Find where the given text appears and provide that cell's center as [x, y] coordinate. 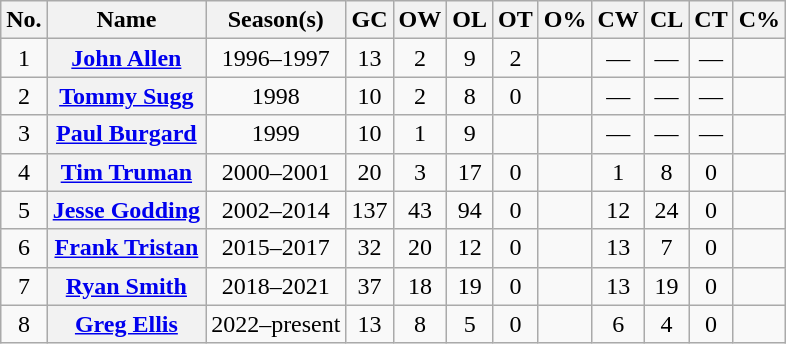
OW [420, 20]
2015–2017 [276, 248]
John Allen [126, 58]
94 [470, 210]
1999 [276, 134]
2002–2014 [276, 210]
C% [759, 20]
2018–2021 [276, 286]
32 [370, 248]
OT [516, 20]
2000–2001 [276, 172]
CW [618, 20]
24 [666, 210]
Greg Ellis [126, 324]
18 [420, 286]
2022–present [276, 324]
Paul Burgard [126, 134]
1996–1997 [276, 58]
Jesse Godding [126, 210]
No. [24, 20]
17 [470, 172]
Tommy Sugg [126, 96]
Name [126, 20]
CL [666, 20]
GC [370, 20]
137 [370, 210]
Ryan Smith [126, 286]
Frank Tristan [126, 248]
1998 [276, 96]
O% [565, 20]
Tim Truman [126, 172]
43 [420, 210]
CT [711, 20]
Season(s) [276, 20]
37 [370, 286]
OL [470, 20]
